Extract the (x, y) coordinate from the center of the cell holding the provided text.  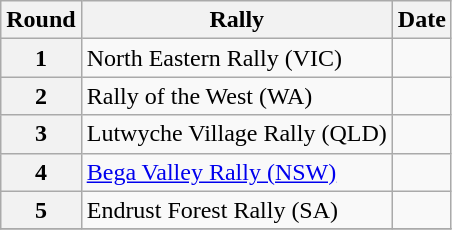
2 (41, 96)
North Eastern Rally (VIC) (236, 58)
Rally of the West (WA) (236, 96)
Lutwyche Village Rally (QLD) (236, 134)
5 (41, 210)
3 (41, 134)
1 (41, 58)
Round (41, 20)
4 (41, 172)
Endrust Forest Rally (SA) (236, 210)
Rally (236, 20)
Bega Valley Rally (NSW) (236, 172)
Date (422, 20)
